Output the (X, Y) coordinate of the center of the cell containing the given text.  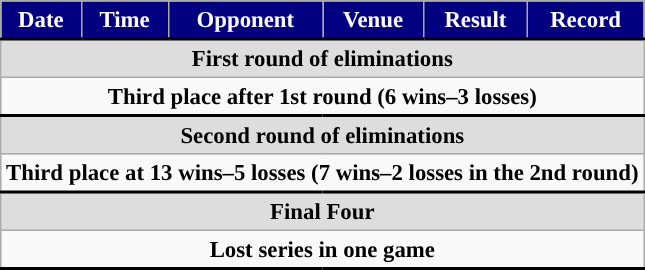
Third place after 1st round (6 wins–3 losses) (322, 97)
Lost series in one game (322, 250)
Venue (374, 20)
Time (124, 20)
Third place at 13 wins–5 losses (7 wins–2 losses in the 2nd round) (322, 173)
Second round of eliminations (322, 135)
Date (41, 20)
Final Four (322, 212)
Record (586, 20)
Result (475, 20)
Opponent (246, 20)
First round of eliminations (322, 58)
